Scan for the cell matching the given text and deliver its [X, Y] coordinate at center. 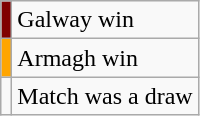
Armagh win [105, 58]
Galway win [105, 20]
Match was a draw [105, 96]
